Provide the [x, y] coordinate of the cell's center where the given text is located.  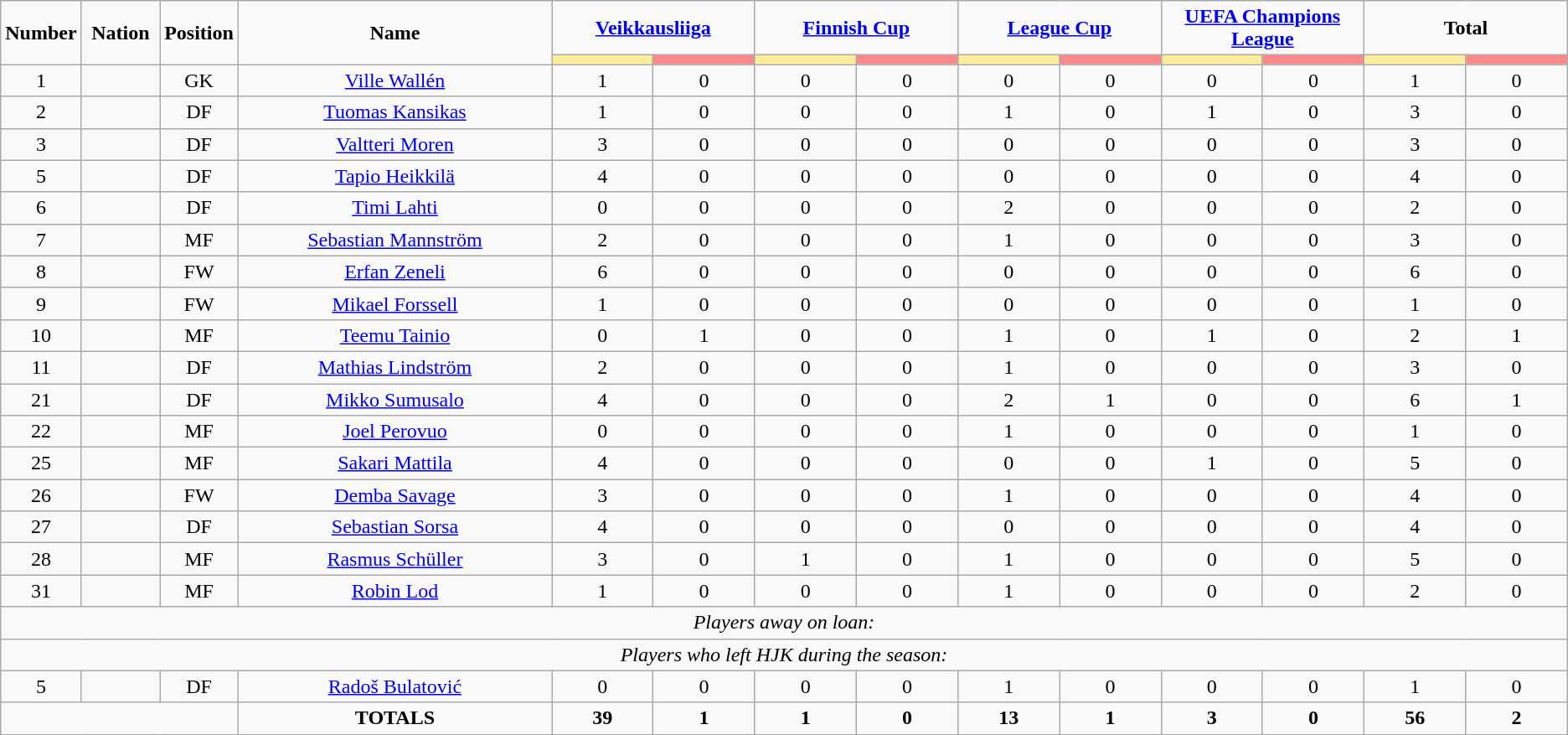
Name [395, 33]
Radoš Bulatović [395, 686]
Mikael Forssell [395, 303]
Joel Perovuo [395, 432]
Number [41, 33]
Finnish Cup [856, 28]
28 [41, 559]
Timi Lahti [395, 208]
Valtteri Moren [395, 144]
UEFA Champions League [1263, 28]
Rasmus Schüller [395, 559]
22 [41, 432]
Total [1466, 28]
Position [199, 33]
8 [41, 272]
27 [41, 527]
Robin Lod [395, 591]
26 [41, 495]
Mikko Sumusalo [395, 400]
13 [1008, 718]
Erfan Zeneli [395, 272]
7 [41, 240]
Tuomas Kansikas [395, 112]
GK [199, 80]
Veikkausliiga [653, 28]
11 [41, 367]
56 [1416, 718]
TOTALS [395, 718]
Sebastian Sorsa [395, 527]
Tapio Heikkilä [395, 176]
31 [41, 591]
21 [41, 400]
Players who left HJK during the season: [784, 655]
10 [41, 335]
Nation [121, 33]
39 [601, 718]
9 [41, 303]
Sebastian Mannström [395, 240]
Demba Savage [395, 495]
25 [41, 463]
League Cup [1060, 28]
Sakari Mattila [395, 463]
Mathias Lindström [395, 367]
Teemu Tainio [395, 335]
Players away on loan: [784, 623]
Ville Wallén [395, 80]
